From the cell containing the given text, extract its center point as [x, y] coordinate. 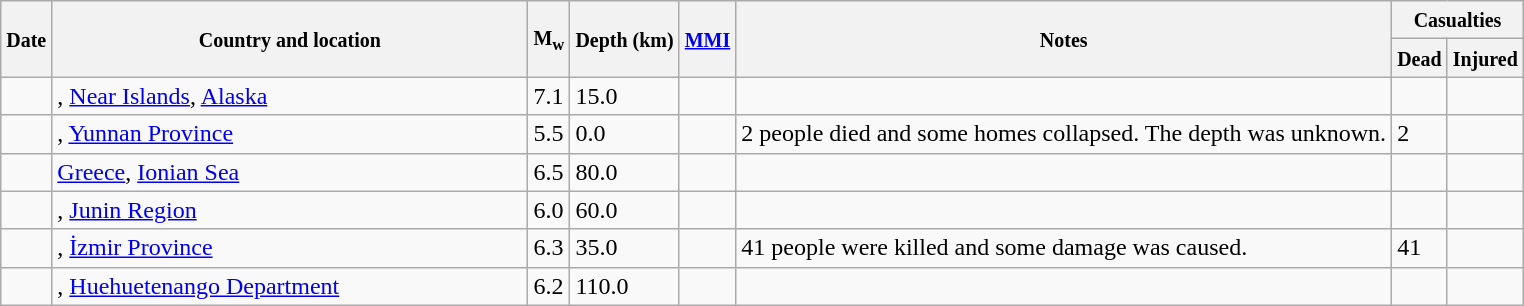
6.5 [549, 172]
Depth (km) [624, 39]
Mw [549, 39]
6.2 [549, 286]
, İzmir Province [290, 248]
Casualties [1458, 20]
Country and location [290, 39]
35.0 [624, 248]
110.0 [624, 286]
MMI [708, 39]
2 [1420, 134]
Notes [1064, 39]
Injured [1485, 58]
60.0 [624, 210]
, Junin Region [290, 210]
, Near Islands, Alaska [290, 96]
Dead [1420, 58]
41 [1420, 248]
6.3 [549, 248]
0.0 [624, 134]
, Yunnan Province [290, 134]
Greece, Ionian Sea [290, 172]
Date [26, 39]
7.1 [549, 96]
80.0 [624, 172]
5.5 [549, 134]
, Huehuetenango Department [290, 286]
41 people were killed and some damage was caused. [1064, 248]
2 people died and some homes collapsed. The depth was unknown. [1064, 134]
6.0 [549, 210]
15.0 [624, 96]
